Scan for the cell matching the given text and deliver its [x, y] coordinate at center. 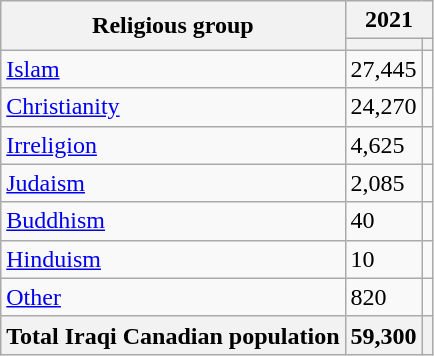
Total Iraqi Canadian population [173, 335]
2021 [389, 20]
40 [384, 221]
Hinduism [173, 259]
Irreligion [173, 145]
Christianity [173, 107]
Buddhism [173, 221]
59,300 [384, 335]
27,445 [384, 69]
Judaism [173, 183]
Religious group [173, 26]
Islam [173, 69]
10 [384, 259]
24,270 [384, 107]
Other [173, 297]
820 [384, 297]
4,625 [384, 145]
2,085 [384, 183]
